Search for the cell housing the specified text and yield its (x, y) center coordinate. 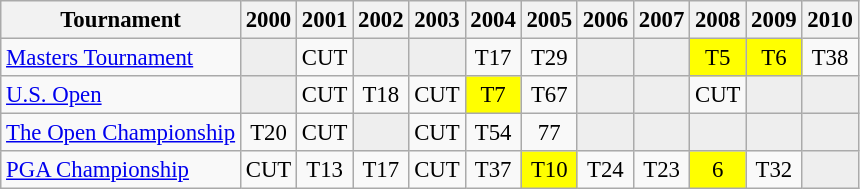
T38 (830, 58)
U.S. Open (121, 95)
T24 (605, 170)
T7 (493, 95)
2005 (549, 20)
2002 (381, 20)
2001 (325, 20)
2000 (268, 20)
T67 (549, 95)
2007 (661, 20)
T54 (493, 133)
The Open Championship (121, 133)
2004 (493, 20)
T10 (549, 170)
2008 (718, 20)
2009 (774, 20)
77 (549, 133)
T29 (549, 58)
T18 (381, 95)
PGA Championship (121, 170)
T5 (718, 58)
2006 (605, 20)
2010 (830, 20)
6 (718, 170)
T32 (774, 170)
T20 (268, 133)
Masters Tournament (121, 58)
T23 (661, 170)
T37 (493, 170)
Tournament (121, 20)
T6 (774, 58)
T13 (325, 170)
2003 (437, 20)
